Provide the [x, y] coordinate of the cell's center where the given text is located.  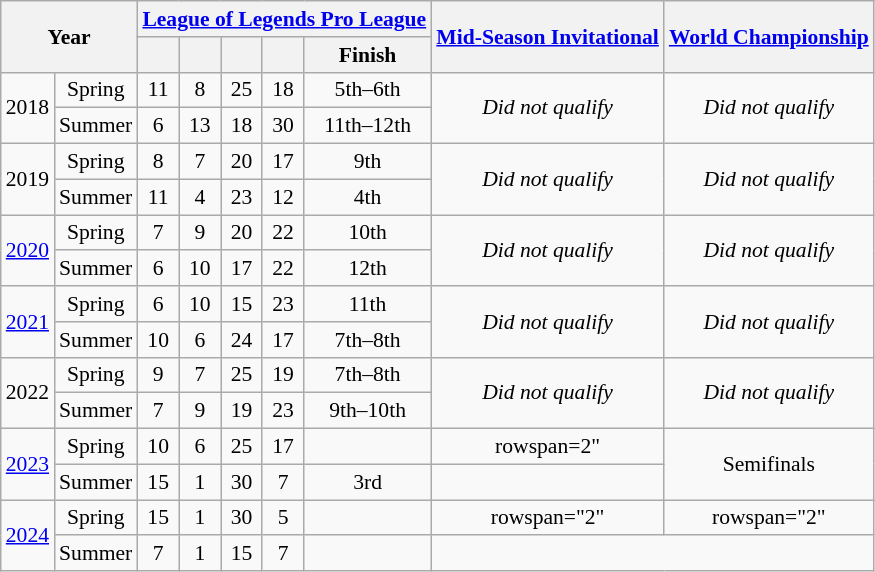
11th–12th [368, 126]
11th [368, 304]
League of Legends Pro League [284, 19]
2018 [28, 108]
Mid-Season Invitational [548, 36]
Finish [368, 55]
12th [368, 269]
2020 [28, 250]
5 [283, 518]
Semifinals [769, 464]
2019 [28, 180]
10th [368, 233]
13 [200, 126]
9th–10th [368, 411]
4 [200, 197]
3rd [368, 482]
2021 [28, 322]
4th [368, 197]
2024 [28, 536]
5th–6th [368, 90]
2022 [28, 392]
rowspan=2" [548, 447]
12 [283, 197]
2023 [28, 464]
Year [70, 36]
World Championship [769, 36]
24 [242, 340]
9th [368, 162]
